Locate the cell with the specified text and output its (X, Y) center coordinate. 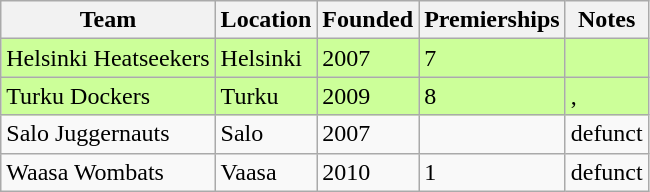
, (606, 96)
Founded (368, 20)
8 (492, 96)
7 (492, 58)
Location (266, 20)
Salo (266, 134)
Vaasa (266, 172)
Notes (606, 20)
Team (108, 20)
Salo Juggernauts (108, 134)
1 (492, 172)
Turku (266, 96)
Turku Dockers (108, 96)
Waasa Wombats (108, 172)
2009 (368, 96)
Helsinki (266, 58)
2010 (368, 172)
Premierships (492, 20)
Helsinki Heatseekers (108, 58)
